Search for the cell housing the specified text and yield its (x, y) center coordinate. 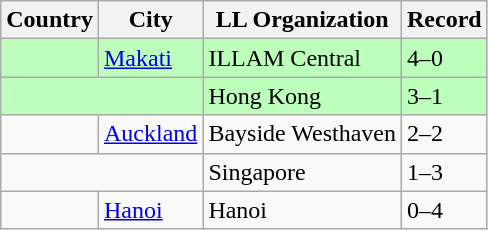
Makati (150, 58)
Auckland (150, 134)
LL Organization (302, 20)
Singapore (302, 172)
0–4 (445, 210)
ILLAM Central (302, 58)
Bayside Westhaven (302, 134)
1–3 (445, 172)
3–1 (445, 96)
City (150, 20)
Record (445, 20)
Country (50, 20)
4–0 (445, 58)
2–2 (445, 134)
Hong Kong (302, 96)
